Output the [X, Y] coordinate of the center of the cell containing the given text.  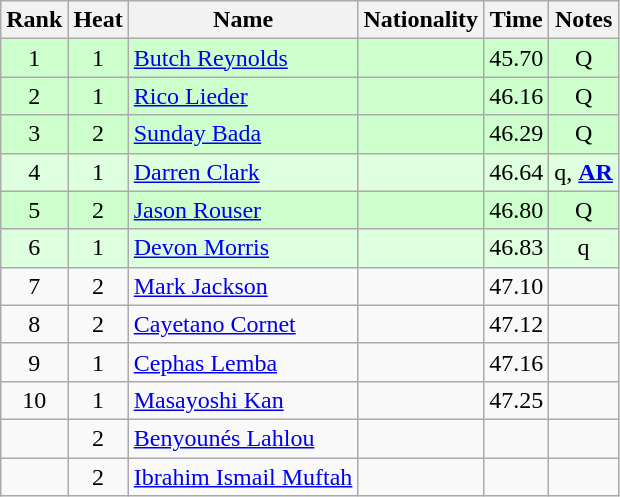
Time [516, 20]
47.12 [516, 324]
3 [34, 134]
9 [34, 362]
7 [34, 286]
8 [34, 324]
10 [34, 400]
46.80 [516, 210]
47.10 [516, 286]
Name [243, 20]
5 [34, 210]
Nationality [421, 20]
Darren Clark [243, 172]
47.25 [516, 400]
46.83 [516, 248]
46.64 [516, 172]
Masayoshi Kan [243, 400]
Butch Reynolds [243, 58]
Cephas Lemba [243, 362]
Mark Jackson [243, 286]
Devon Morris [243, 248]
Cayetano Cornet [243, 324]
Heat [98, 20]
q [584, 248]
Jason Rouser [243, 210]
46.16 [516, 96]
4 [34, 172]
Ibrahim Ismail Muftah [243, 477]
Benyounés Lahlou [243, 438]
45.70 [516, 58]
Rank [34, 20]
Notes [584, 20]
6 [34, 248]
Sunday Bada [243, 134]
47.16 [516, 362]
q, AR [584, 172]
46.29 [516, 134]
Rico Lieder [243, 96]
